Determine the (X, Y) coordinate at the center of the cell enclosing the given text.  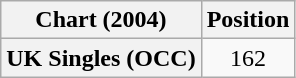
Chart (2004) (101, 20)
162 (248, 58)
UK Singles (OCC) (101, 58)
Position (248, 20)
